Search for the cell housing the specified text and yield its (x, y) center coordinate. 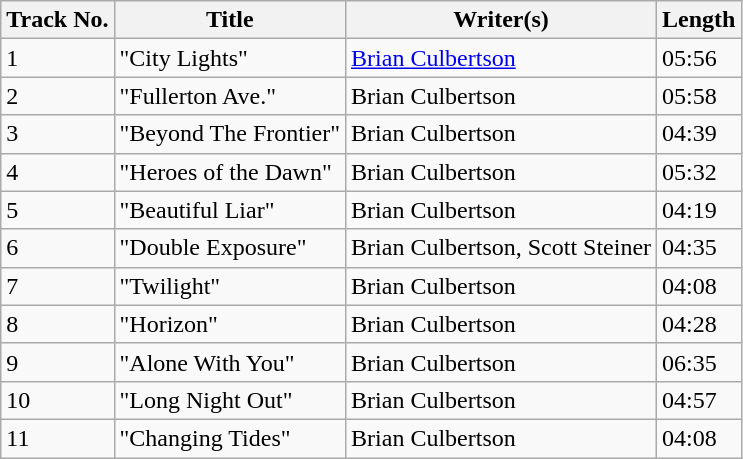
"City Lights" (230, 58)
04:57 (699, 400)
"Long Night Out" (230, 400)
Track No. (58, 20)
05:56 (699, 58)
"Heroes of the Dawn" (230, 172)
Length (699, 20)
3 (58, 134)
"Horizon" (230, 324)
2 (58, 96)
6 (58, 248)
11 (58, 438)
"Changing Tides" (230, 438)
05:58 (699, 96)
04:35 (699, 248)
"Alone With You" (230, 362)
"Beautiful Liar" (230, 210)
8 (58, 324)
Title (230, 20)
"Twilight" (230, 286)
Writer(s) (502, 20)
4 (58, 172)
04:39 (699, 134)
"Double Exposure" (230, 248)
1 (58, 58)
Brian Culbertson, Scott Steiner (502, 248)
"Beyond The Frontier" (230, 134)
05:32 (699, 172)
04:19 (699, 210)
04:28 (699, 324)
7 (58, 286)
10 (58, 400)
"Fullerton Ave." (230, 96)
06:35 (699, 362)
5 (58, 210)
9 (58, 362)
